Capture the cell that displays the provided text and extract its (x, y) central coordinate. 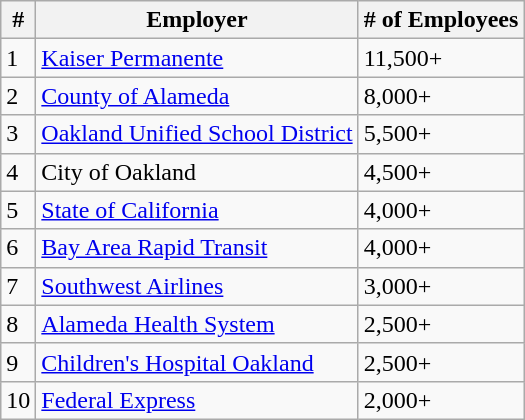
9 (18, 362)
2,000+ (441, 400)
4 (18, 172)
Alameda Health System (197, 324)
Kaiser Permanente (197, 58)
Oakland Unified School District (197, 134)
Southwest Airlines (197, 286)
County of Alameda (197, 96)
Employer (197, 20)
# (18, 20)
11,500+ (441, 58)
City of Oakland (197, 172)
5 (18, 210)
8,000+ (441, 96)
Federal Express (197, 400)
State of California (197, 210)
3 (18, 134)
8 (18, 324)
5,500+ (441, 134)
2 (18, 96)
Bay Area Rapid Transit (197, 248)
3,000+ (441, 286)
# of Employees (441, 20)
Children's Hospital Oakland (197, 362)
10 (18, 400)
4,500+ (441, 172)
6 (18, 248)
1 (18, 58)
7 (18, 286)
